Capture the cell that displays the provided text and extract its [x, y] central coordinate. 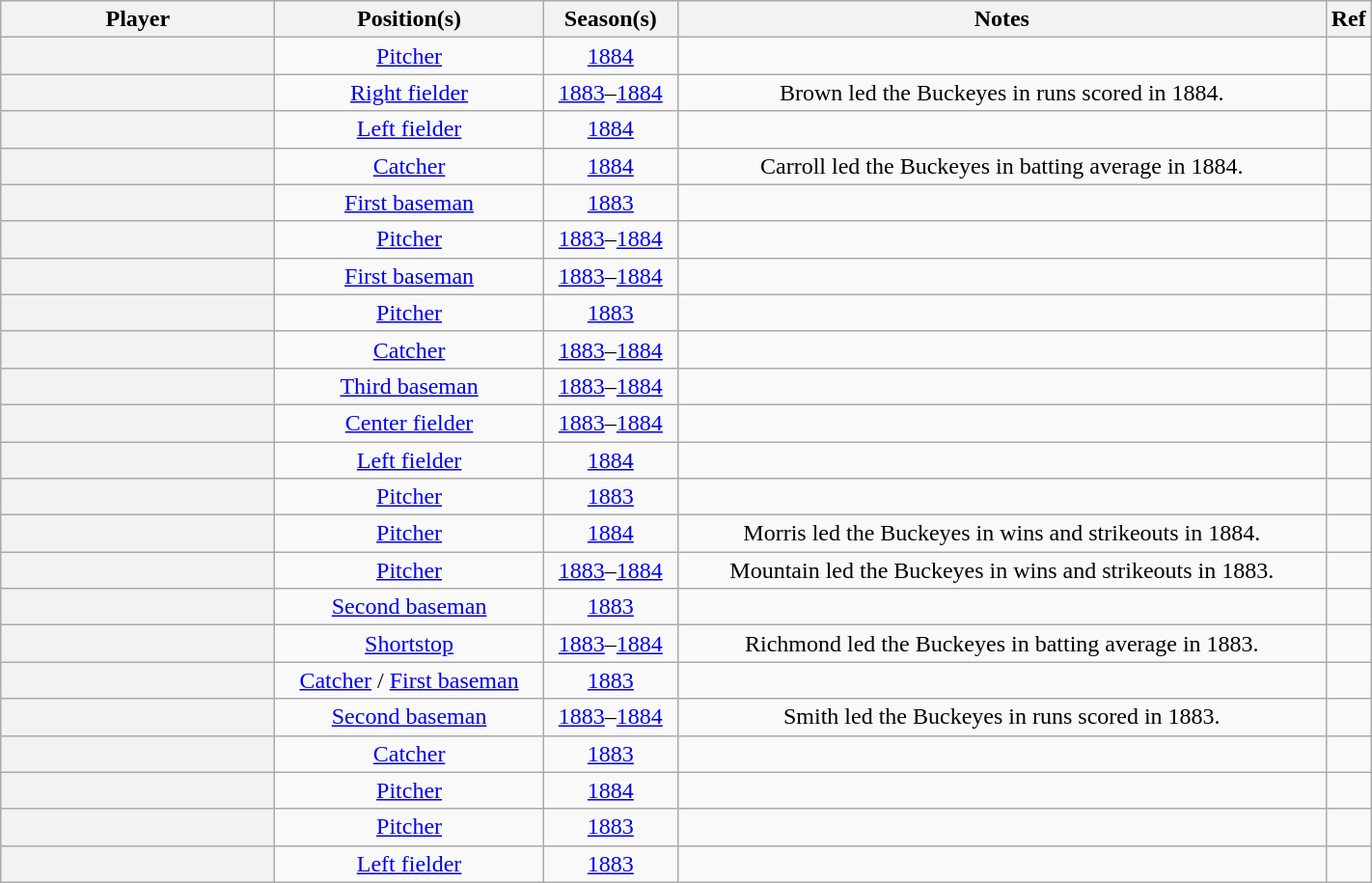
Richmond led the Buckeyes in batting average in 1883. [1002, 644]
Carroll led the Buckeyes in batting average in 1884. [1002, 166]
Notes [1002, 19]
Center fielder [409, 423]
Position(s) [409, 19]
Third baseman [409, 386]
Shortstop [409, 644]
Morris led the Buckeyes in wins and strikeouts in 1884. [1002, 534]
Catcher / First baseman [409, 680]
Brown led the Buckeyes in runs scored in 1884. [1002, 93]
Right fielder [409, 93]
Player [138, 19]
Season(s) [610, 19]
Mountain led the Buckeyes in wins and strikeouts in 1883. [1002, 570]
Smith led the Buckeyes in runs scored in 1883. [1002, 717]
Ref [1349, 19]
